For the text-containing cell, return its midpoint in [x, y] coordinate format. 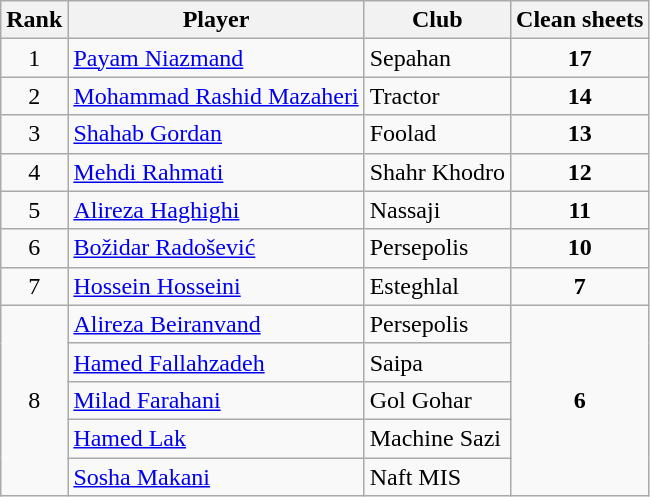
11 [580, 210]
Sosha Makani [216, 477]
3 [34, 134]
Player [216, 20]
Saipa [437, 362]
Payam Niazmand [216, 58]
17 [580, 58]
Foolad [437, 134]
Club [437, 20]
Shahab Gordan [216, 134]
Mohammad Rashid Mazaheri [216, 96]
13 [580, 134]
12 [580, 172]
4 [34, 172]
Clean sheets [580, 20]
8 [34, 400]
2 [34, 96]
Machine Sazi [437, 438]
Gol Gohar [437, 400]
Naft MIS [437, 477]
Shahr Khodro [437, 172]
Milad Farahani [216, 400]
Nassaji [437, 210]
1 [34, 58]
Tractor [437, 96]
Esteghlal [437, 286]
Hamed Fallahzadeh [216, 362]
14 [580, 96]
5 [34, 210]
Alireza Haghighi [216, 210]
Alireza Beiranvand [216, 324]
Hamed Lak [216, 438]
10 [580, 248]
Mehdi Rahmati [216, 172]
Božidar Radošević [216, 248]
Rank [34, 20]
Hossein Hosseini [216, 286]
Sepahan [437, 58]
